Return the (X, Y) coordinate for the center point of the cell that contains the specified text.  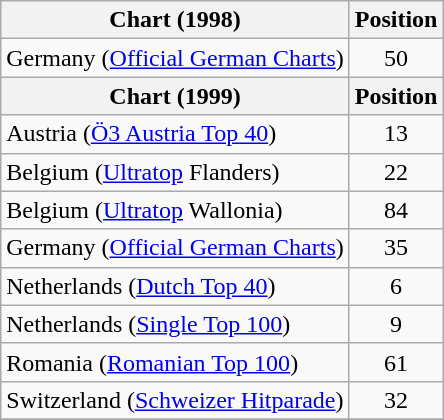
13 (396, 134)
6 (396, 286)
Netherlands (Dutch Top 40) (175, 286)
84 (396, 210)
50 (396, 58)
Belgium (Ultratop Wallonia) (175, 210)
35 (396, 248)
9 (396, 324)
22 (396, 172)
Austria (Ö3 Austria Top 40) (175, 134)
Romania (Romanian Top 100) (175, 362)
Belgium (Ultratop Flanders) (175, 172)
Switzerland (Schweizer Hitparade) (175, 400)
Chart (1998) (175, 20)
32 (396, 400)
61 (396, 362)
Chart (1999) (175, 96)
Netherlands (Single Top 100) (175, 324)
